Return [X, Y] of the center of cell containing provided text 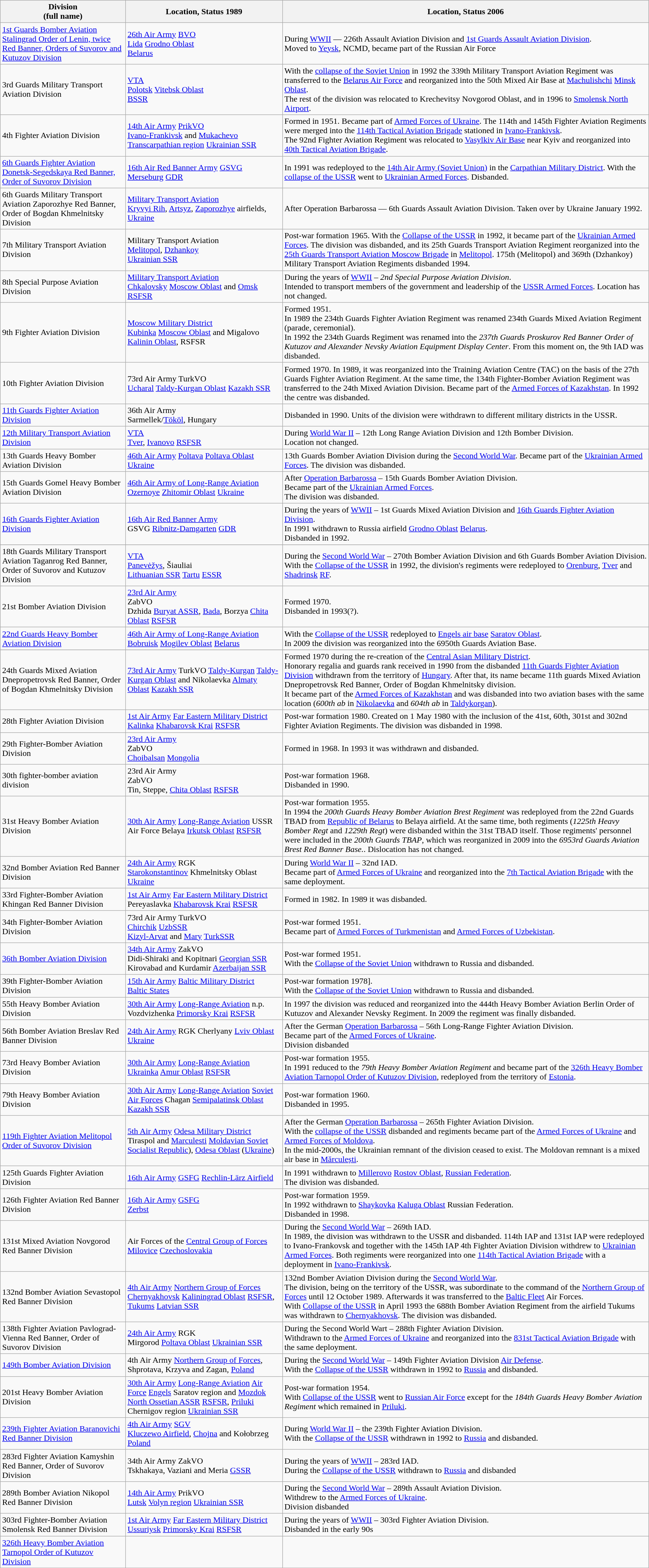
29th Fighter-Bomber Aviation Division [63, 748]
32nd Bomber Aviation Red Banner Division [63, 872]
Location, Status 2006 [466, 12]
During the Second World War – 289th Assault Aviation Division.Withdrew to the Armed Forces of Ukraine.Division disbanded [466, 1497]
24th Air Army RGK Cherlyany Lviv Oblast Ukraine [204, 1036]
30th Air Army Long-Range Aviation Soviet Air Forces Chagan Semipalatinsk Oblast Kazakh SSR [204, 1100]
46th Air Army of Long-Range Aviation Ozernoye Zhitomir Oblast Ukraine [204, 488]
283rd Fighter Aviation Kamyshin Red Banner, Order of Suvorov Division [63, 1465]
73rd Air Army TurkVOUcharal Taldy-Kurgan Oblast Kazakh SSR [204, 383]
30th Air Army Long-Range Aviation n.p. Vozdvizhenka Primorsky Krai RSFSR [204, 1008]
Military Transport AviationKryvyi Rih, Artsyz, Zaporozhye airfields, Ukraine [204, 209]
13th Guards Heavy Bomber Aviation Division [63, 460]
125th Guards Fighter Aviation Division [63, 1178]
39th Fighter-Bomber Aviation Division [63, 985]
16th Air Army GSFG Rechlin-Lärz Airfield [204, 1178]
55th Heavy Bomber Aviation Division [63, 1008]
28th Fighter Aviation Division [63, 721]
22nd Guards Heavy Bomber Aviation Division [63, 639]
15th Air Army Baltic Military DistrictBaltic States [204, 985]
119th Fighter Aviation Melitopol Order of Suvorov Division [63, 1141]
23rd Air ArmyZabVODzhida Buryat ASSR, Bada, Borzya Chita Oblast RSFSR [204, 607]
Post-war formation 1960. Disbanded in 1995. [466, 1100]
21st Bomber Aviation Division [63, 607]
9th Fighter Aviation Division [63, 332]
131st Mixed Aviation Novgorod Red Banner Division [63, 1246]
1st Air Army Far Eastern Military District Kalinka Khabarovsk Krai RSFSR [204, 721]
7th Military Transport Aviation Division [63, 250]
30th Air Army Long-Range Aviation Ukrainka Amur Oblast RSFSR [204, 1068]
14th Air Army PrikVOIvano-Frankivsk and Mukachevo Transcarpathian region Ukrainian SSR [204, 135]
289th Bomber Aviation Nikopol Red Banner Division [63, 1497]
16th Air Red Banner ArmyGSVG Ribnitz-Damgarten GDR [204, 524]
30th Air Army Long-Range Aviation USSR Air Force Belaya Irkutsk Oblast RSFSR [204, 826]
73rd Air Army TurkVO Taldy-Kurgan Taldy-Kurgan Oblast and Nikolaevka Almaty Oblast Kazakh SSR [204, 680]
Air Forces of the Central Group of ForcesMilovice Czechoslovakia [204, 1246]
326th Heavy Bomber Aviation Tarnopol Order of Kutuzov Division [63, 1552]
30th Air Army Long-Range Aviation Air Force Engels Saratov region and Mozdok North Ossetian ASSR RSFSR, Priluki Chernigov region Ukrainian SSR [204, 1397]
16th Air Army GSFGZerbst [204, 1205]
15th Guards Gomel Heavy Bomber Aviation Division [63, 488]
26th Air Army BVOLida Grodno OblastBelarus [204, 44]
Military Transport AviationMelitopol, DzhankoyUkrainian SSR [204, 250]
126th Fighter Aviation Red Banner Division [63, 1205]
During WWII — 226th Assault Aviation Division and 1st Guards Assault Aviation Division.Moved to Yeysk, NCMD, became part of the Russian Air Force [466, 44]
Post-war formed 1951.With the Collapse of the Soviet Union withdrawn to Russia and disbanded. [466, 958]
4th Fighter Aviation Division [63, 135]
Moscow Military DistrictKubinka Moscow Oblast and Migalovo Kalinin Oblast, RSFSR [204, 332]
After the German Operation Barbarossa – 56th Long-Range Fighter Aviation Division.Became part of the Armed Forces of Ukraine.Division disbanded [466, 1036]
36th Bomber Aviation Division [63, 958]
During the years of WWII – 303rd Fighter Aviation Division.Disbanded in the early 90s [466, 1524]
149th Bomber Aviation Division [63, 1365]
Formed in 1982. In 1989 it was disbanded. [466, 899]
11th Guards Fighter Aviation Division [63, 415]
24th Air Army RGKStarokonstantinov Khmelnitsky OblastUkraine [204, 872]
During the years of WWII – 283rd IAD.During the Collapse of the USSR withdrawn to Russia and disbanded [466, 1465]
Post-war formed 1951.Became part of Armed Forces of Turkmenistan and Armed Forces of Uzbekistan. [466, 927]
Location, Status 1989 [204, 12]
VTAPanevėžys, ŠiauliaiLithuanian SSR Tartu ESSR [204, 565]
3rd Guards Military Transport Aviation Division [63, 89]
6th Guards Military Transport Aviation Zaporozhye Red Banner, Order of Bogdan Khmelnitsky Division [63, 209]
Disbanded in 1990. Units of the division were withdrawn to different military districts in the USSR. [466, 415]
VTA Polotsk Vitebsk OblastBSSR [204, 89]
Post-war formation 1959.In 1992 withdrawn to Shaykovka Kaluga Oblast Russian Federation.Disbanded in 1998. [466, 1205]
10th Fighter Aviation Division [63, 383]
138th Fighter Aviation Pavlograd-Vienna Red Banner, Order of Suvorov Division [63, 1338]
Formed in 1968. In 1993 it was withdrawn and disbanded. [466, 748]
4th Air Army Northern Group of Forces, Shprotava, Krzyva and Zagan, Poland [204, 1365]
79th Heavy Bomber Aviation Division [63, 1100]
8th Special Purpose Aviation Division [63, 286]
After Operation Barbarossa — 6th Guards Assault Aviation Division. Taken over by Ukraine January 1992. [466, 209]
16th Air Red Banner Army GSVGMerseburg GDR [204, 172]
46th Air Army Poltava Poltava Oblast Ukraine [204, 460]
4th Air Army SGVKluczewo Airfield, Chojna and KołobrzegPoland [204, 1433]
56th Bomber Aviation Breslav Red Banner Division [63, 1036]
132nd Bomber Aviation Sevastopol Red Banner Division [63, 1296]
During the Second World War – 149th Fighter Aviation Division Air Defense.With the Collapse of the USSR withdrawn in 1992 to Russia and disbanded. [466, 1365]
24th Air Army RGKMirgorod Poltava Oblast Ukrainian SSR [204, 1338]
Post-war formation 1978].With the Collapse of the Soviet Union withdrawn to Russia and disbanded. [466, 985]
1st Air Army Far Eastern Military DistrictUssuriysk Primorsky Krai RSFSR [204, 1524]
30th fighter-bomber aviation division [63, 780]
34th Fighter-Bomber Aviation Division [63, 927]
Military Transport AviationChkalovsky Moscow Oblast and OmskRSFSR [204, 286]
5th Air Army Odesa Military DistrictTiraspol and Marculesti Moldavian Soviet Socialist Republic), Odesa Oblast (Ukraine) [204, 1141]
1st Air Army Far Eastern Military DistrictPereyaslavka Khabarovsk Krai RSFSR [204, 899]
During World War II – 12th Long Range Aviation Division and 12th Bomber Division.Location not changed. [466, 438]
23rd Air ArmyZabVOTin, Steppe, Chita Oblast RSFSR [204, 780]
During World War II – the 239th Fighter Aviation Division.With the Collapse of the USSR withdrawn in 1992 to Russia and disbanded. [466, 1433]
12th Military Transport Aviation Division [63, 438]
In 1991 withdrawn to Millerovo Rostov Oblast, Russian Federation.The division was disbanded. [466, 1178]
31st Heavy Bomber Aviation Division [63, 826]
4th Air Army Northern Group of Forces Chernyakhovsk Kaliningrad Oblast RSFSR, Tukums Latvian SSR [204, 1296]
Formed 1970.Disbanded in 1993(?). [466, 607]
33rd Fighter-Bomber Aviation Khingan Red Banner Division [63, 899]
239th Fighter Aviation Baranovichi Red Banner Division [63, 1433]
1st Guards Bomber Aviation Stalingrad Order of Lenin, twice Red Banner, Orders of Suvorov and Kutuzov Division [63, 44]
24th Guards Mixed Aviation Dnepropetrovsk Red Banner, Order of Bogdan Khmelnitsky Division [63, 680]
36th Air Army Sarmellek/Tököl, Hungary [204, 415]
23rd Air ArmyZabVOChoibalsan Mongolia [204, 748]
VTATver, Ivanovo RSFSR [204, 438]
14th Air Army PrikVOLutsk Volyn region Ukrainian SSR [204, 1497]
16th Guards Fighter Aviation Division [63, 524]
303rd Fighter-Bomber Aviation Smolensk Red Banner Division [63, 1524]
34th Air Army ZakVOTskhakaya, Vaziani and Meria GSSR [204, 1465]
34th Air Army ZakVODidi-Shiraki and Kopitnari Georgian SSR Kirovabad and Kurdamir Azerbaijan SSR [204, 958]
13th Guards Bomber Aviation Division during the Second World War. Became part of the Ukrainian Armed Forces. The division was disbanded. [466, 460]
201st Heavy Bomber Aviation Division [63, 1397]
Post-war formation 1968.Disbanded in 1990. [466, 780]
73rd Heavy Bomber Aviation Division [63, 1068]
18th Guards Military Transport Aviation Taganrog Red Banner, Order of Suvorov and Kutuzov Division [63, 565]
Division(full name) [63, 12]
73rd Air Army TurkVOChirchik UzbSSRKizyl-Arvat and Mary TurkSSR [204, 927]
46th Air Army of Long-Range Aviation Bobruisk Mogilev Oblast Belarus [204, 639]
6th Guards Fighter Aviation Donetsk-Segedskaya Red Banner, Order of Suvorov Division [63, 172]
After Operation Barbarossa – 15th Guards Bomber Aviation Division. Became part of the Ukrainian Armed Forces.The division was disbanded. [466, 488]
